Pinpoint the cell where the given text exists, returning its [x, y] midpoint coordinate. 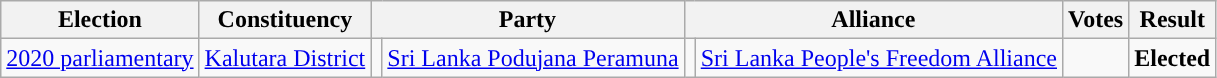
Party [528, 20]
Kalutara District [285, 58]
Result [1172, 20]
Votes [1096, 20]
Election [100, 20]
Sri Lanka People's Freedom Alliance [878, 58]
2020 parliamentary [100, 58]
Elected [1172, 58]
Alliance [873, 20]
Sri Lanka Podujana Peramuna [533, 58]
Constituency [285, 20]
